Extract the (X, Y) coordinate from the center of the cell holding the provided text.  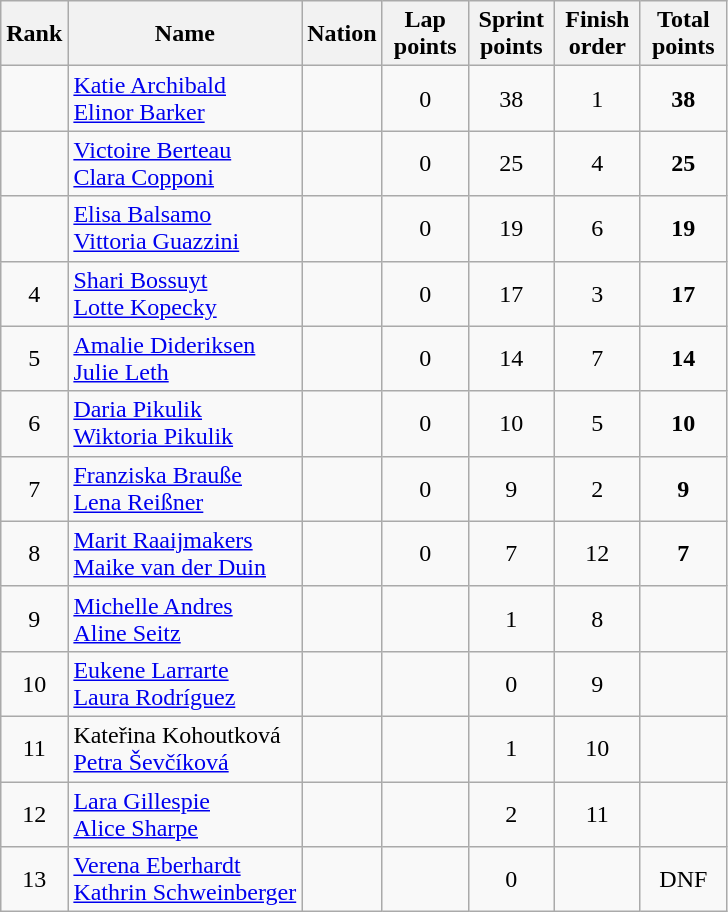
Elisa BalsamoVittoria Guazzini (185, 228)
Lap points (425, 34)
Shari BossuytLotte Kopecky (185, 294)
13 (34, 880)
Daria PikulikWiktoria Pikulik (185, 424)
Marit RaaijmakersMaike van der Duin (185, 554)
DNF (683, 880)
Total points (683, 34)
3 (597, 294)
Finish order (597, 34)
Lara GillespieAlice Sharpe (185, 814)
Victoire BerteauClara Copponi (185, 164)
Amalie DideriksenJulie Leth (185, 358)
Katie ArchibaldElinor Barker (185, 98)
Franziska BraußeLena Reißner (185, 488)
Nation (342, 34)
Verena EberhardtKathrin Schweinberger (185, 880)
Name (185, 34)
Rank (34, 34)
Michelle AndresAline Seitz (185, 618)
Sprint points (511, 34)
Kateřina KohoutkováPetra Ševčíková (185, 748)
Eukene LarrarteLaura Rodríguez (185, 684)
